Provide the [X, Y] coordinate of the cell's center where the given text is located.  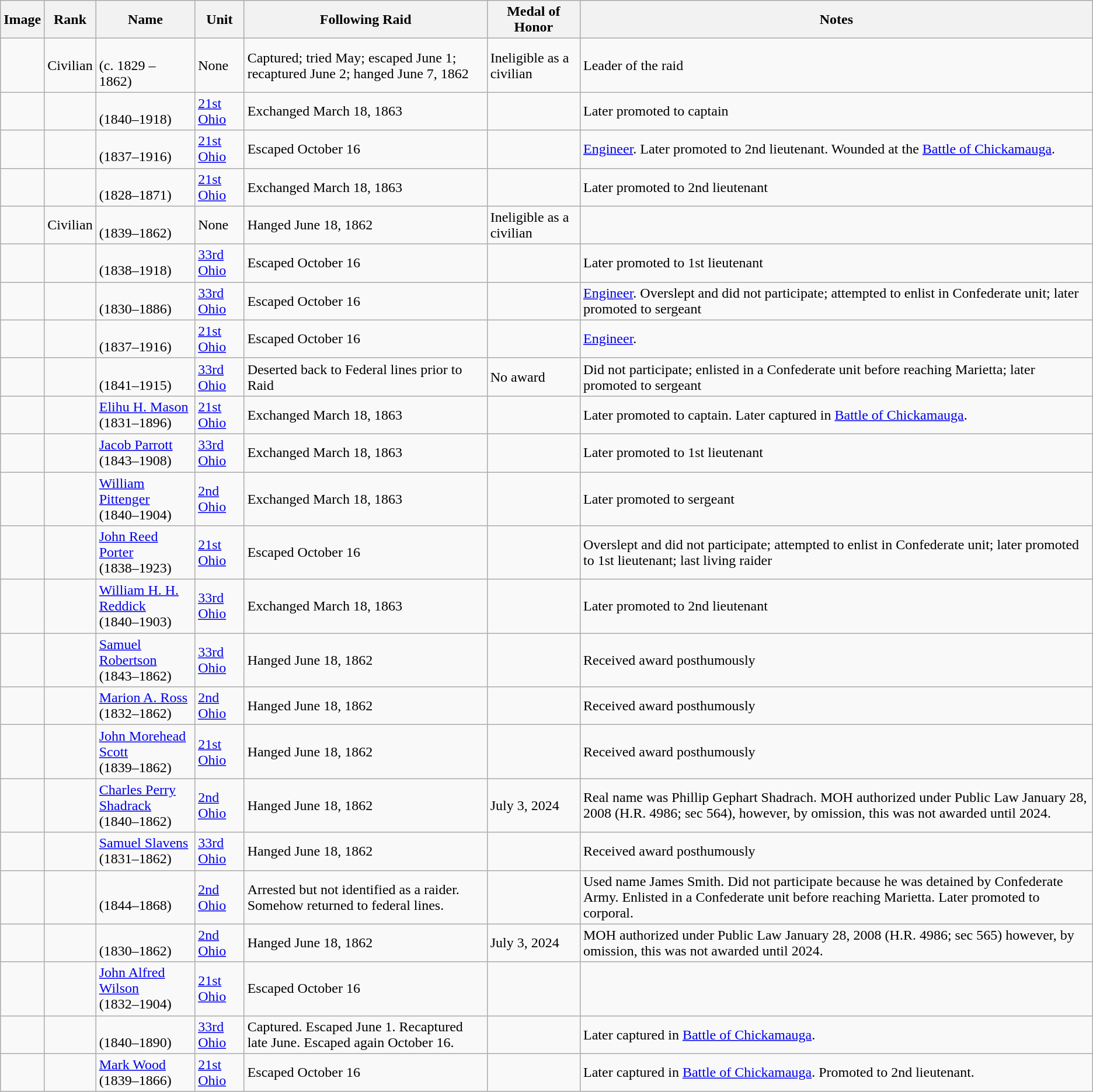
Captured. Escaped June 1. Recaptured late June. Escaped again October 16. [366, 1034]
William H. H. Reddick(1840–1903) [145, 606]
John Reed Porter(1838–1923) [145, 553]
(1840–1890) [145, 1034]
Engineer. Overslept and did not participate; attempted to enlist in Confederate unit; later promoted to sergeant [836, 301]
(1844–1868) [145, 897]
(1840–1918) [145, 111]
John Alfred Wilson(1832–1904) [145, 989]
Medal of Honor [534, 20]
Samuel Slavens(1831–1862) [145, 851]
(1830–1886) [145, 301]
Arrested but not identified as a raider. Somehow returned to federal lines. [366, 897]
Later captured in Battle of Chickamauga. Promoted to 2nd lieutenant. [836, 1073]
Rank [70, 20]
Following Raid [366, 20]
Unit [220, 20]
(1841–1915) [145, 377]
(1830–1862) [145, 943]
Captured; tried May; escaped June 1; recaptured June 2; hanged June 7, 1862 [366, 65]
Later promoted to sergeant [836, 498]
Deserted back to Federal lines prior to Raid [366, 377]
No award [534, 377]
Charles Perry Shadrack(1840–1862) [145, 805]
Elihu H. Mason(1831–1896) [145, 414]
Later promoted to captain [836, 111]
(1838–1918) [145, 263]
Marion A. Ross(1832–1862) [145, 706]
Mark Wood(1839–1866) [145, 1073]
MOH authorized under Public Law January 28, 2008 (H.R. 4986; sec 565) however, by omission, this was not awarded until 2024. [836, 943]
(1839–1862) [145, 225]
(1828–1871) [145, 187]
(c. 1829 – 1862) [145, 65]
Later promoted to captain. Later captured in Battle of Chickamauga. [836, 414]
Overslept and did not participate; attempted to enlist in Confederate unit; later promoted to 1st lieutenant; last living raider [836, 553]
Engineer. [836, 339]
Jacob Parrott(1843–1908) [145, 453]
William Pittenger(1840–1904) [145, 498]
Samuel Robertson(1843–1862) [145, 660]
Engineer. Later promoted to 2nd lieutenant. Wounded at the Battle of Chickamauga. [836, 149]
Notes [836, 20]
Leader of the raid [836, 65]
John Morehead Scott(1839–1862) [145, 752]
Did not participate; enlisted in a Confederate unit before reaching Marietta; later promoted to sergeant [836, 377]
Later captured in Battle of Chickamauga. [836, 1034]
Name [145, 20]
Image [22, 20]
